Locate the cell with the specified text and output its [X, Y] center coordinate. 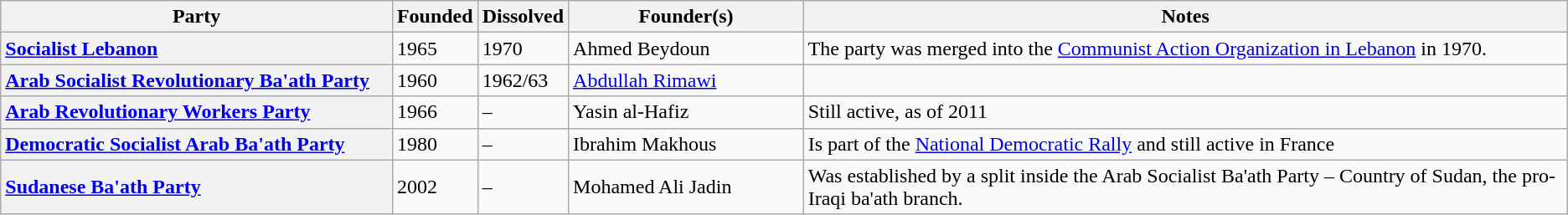
Is part of the National Democratic Rally and still active in France [1185, 144]
The party was merged into the Communist Action Organization in Lebanon in 1970. [1185, 49]
Was established by a split inside the Arab Socialist Ba'ath Party – Country of Sudan, the pro-Iraqi ba'ath branch. [1185, 187]
Notes [1185, 17]
Ibrahim Makhous [687, 144]
1965 [435, 49]
1962/63 [523, 80]
Arab Socialist Revolutionary Ba'ath Party [197, 80]
Founded [435, 17]
Ahmed Beydoun [687, 49]
Founder(s) [687, 17]
1960 [435, 80]
Still active, as of 2011 [1185, 112]
1980 [435, 144]
Arab Revolutionary Workers Party [197, 112]
Sudanese Ba'ath Party [197, 187]
1966 [435, 112]
Party [197, 17]
Mohamed Ali Jadin [687, 187]
Dissolved [523, 17]
Abdullah Rimawi [687, 80]
Socialist Lebanon [197, 49]
Democratic Socialist Arab Ba'ath Party [197, 144]
Yasin al-Hafiz [687, 112]
2002 [435, 187]
1970 [523, 49]
